Capture the cell that displays the provided text and extract its [x, y] central coordinate. 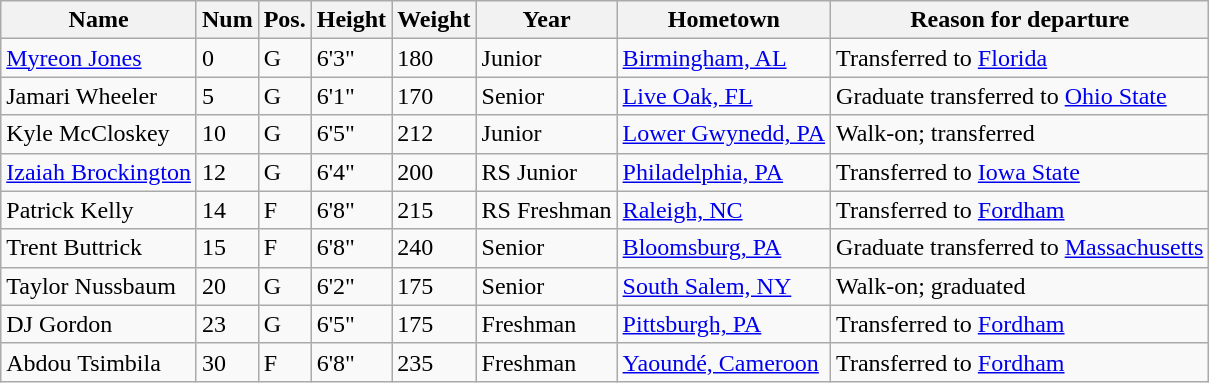
Height [351, 20]
215 [434, 210]
Yaoundé, Cameroon [724, 362]
Hometown [724, 20]
235 [434, 362]
Name [99, 20]
Izaiah Brockington [99, 172]
Graduate transferred to Massachusetts [1020, 248]
South Salem, NY [724, 286]
Transferred to Iowa State [1020, 172]
Reason for departure [1020, 20]
Weight [434, 20]
Num [227, 20]
RS Freshman [546, 210]
Patrick Kelly [99, 210]
23 [227, 324]
6'1" [351, 96]
180 [434, 58]
Bloomsburg, PA [724, 248]
170 [434, 96]
Lower Gwynedd, PA [724, 134]
Raleigh, NC [724, 210]
Abdou Tsimbila [99, 362]
Year [546, 20]
DJ Gordon [99, 324]
14 [227, 210]
12 [227, 172]
15 [227, 248]
6'4" [351, 172]
20 [227, 286]
Taylor Nussbaum [99, 286]
Pittsburgh, PA [724, 324]
Walk-on; transferred [1020, 134]
Graduate transferred to Ohio State [1020, 96]
Philadelphia, PA [724, 172]
200 [434, 172]
6'3" [351, 58]
RS Junior [546, 172]
30 [227, 362]
5 [227, 96]
Myreon Jones [99, 58]
Kyle McCloskey [99, 134]
10 [227, 134]
Live Oak, FL [724, 96]
Transferred to Florida [1020, 58]
0 [227, 58]
Trent Buttrick [99, 248]
240 [434, 248]
Walk-on; graduated [1020, 286]
212 [434, 134]
Birmingham, AL [724, 58]
Jamari Wheeler [99, 96]
Pos. [284, 20]
6'2" [351, 286]
